For the text-containing cell, return its midpoint in (X, Y) coordinate format. 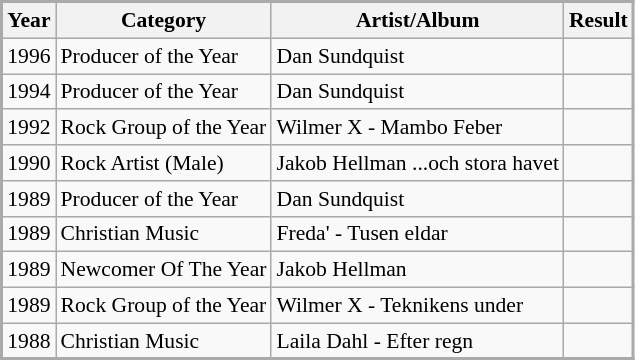
Result (599, 20)
Year (29, 20)
1990 (29, 163)
1992 (29, 128)
Jakob Hellman (417, 270)
Newcomer Of The Year (164, 270)
Freda' - Tusen eldar (417, 234)
Wilmer X - Teknikens under (417, 306)
Wilmer X - Mambo Feber (417, 128)
1996 (29, 56)
1988 (29, 341)
Jakob Hellman ...och stora havet (417, 163)
Artist/Album (417, 20)
Laila Dahl - Efter regn (417, 341)
Category (164, 20)
1994 (29, 92)
Rock Artist (Male) (164, 163)
